Return (X, Y) of the center of cell containing provided text 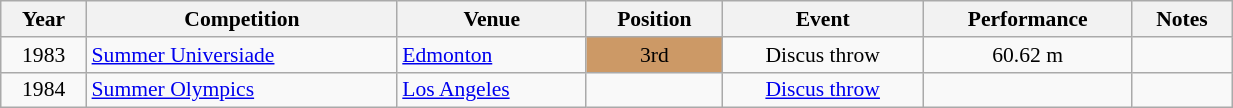
60.62 m (1028, 55)
3rd (654, 55)
Los Angeles (492, 90)
Venue (492, 19)
1984 (44, 90)
Notes (1182, 19)
Edmonton (492, 55)
Competition (242, 19)
Summer Olympics (242, 90)
Event (822, 19)
Year (44, 19)
Summer Universiade (242, 55)
1983 (44, 55)
Performance (1028, 19)
Position (654, 19)
